Pinpoint the cell where the given text exists, returning its [x, y] midpoint coordinate. 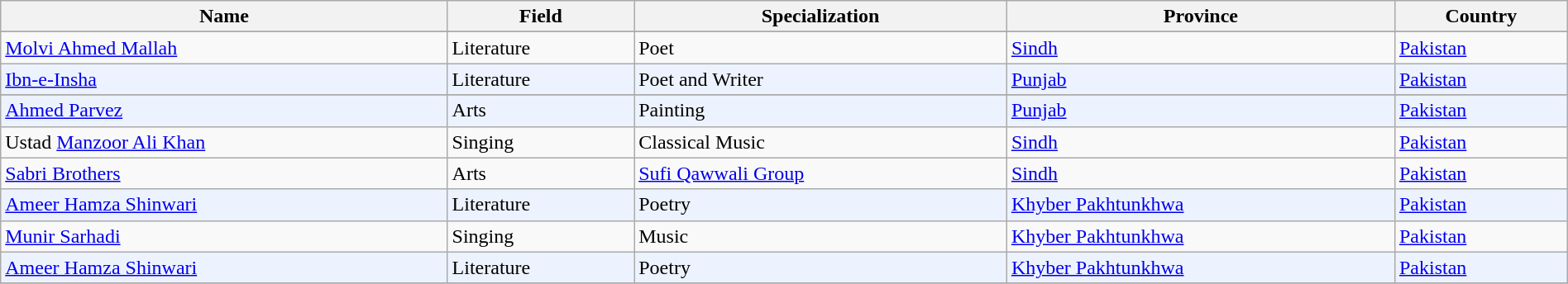
Ustad Manzoor Ali Khan [224, 142]
Field [541, 17]
Painting [820, 111]
Province [1201, 17]
Country [1480, 17]
Molvi Ahmed Mallah [224, 48]
Poet [820, 48]
Sufi Qawwali Group [820, 173]
Name [224, 17]
Sabri Brothers [224, 173]
Ahmed Parvez [224, 111]
Ibn-e-Insha [224, 79]
Poet and Writer [820, 79]
Music [820, 236]
Classical Music [820, 142]
Munir Sarhadi [224, 236]
Specialization [820, 17]
